Pinpoint the cell where the given text exists, returning its (x, y) midpoint coordinate. 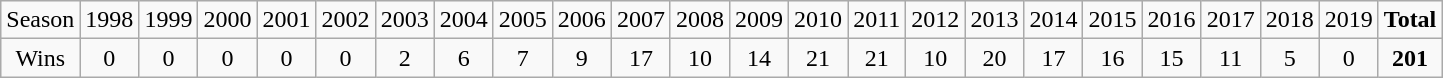
2019 (1348, 20)
2008 (700, 20)
1999 (168, 20)
2015 (1112, 20)
2000 (228, 20)
9 (582, 58)
11 (1230, 58)
Total (1410, 20)
2017 (1230, 20)
Season (40, 20)
1998 (110, 20)
2012 (936, 20)
2014 (1054, 20)
5 (1290, 58)
20 (994, 58)
2004 (464, 20)
2005 (522, 20)
2003 (404, 20)
2018 (1290, 20)
201 (1410, 58)
2013 (994, 20)
14 (758, 58)
2007 (640, 20)
16 (1112, 58)
2016 (1172, 20)
2011 (877, 20)
7 (522, 58)
2001 (286, 20)
6 (464, 58)
2010 (818, 20)
2006 (582, 20)
2 (404, 58)
Wins (40, 58)
2002 (346, 20)
2009 (758, 20)
15 (1172, 58)
